Extract the [X, Y] coordinate from the center of the cell holding the provided text.  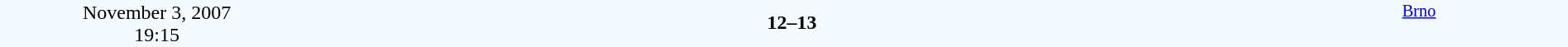
November 3, 200719:15 [157, 23]
12–13 [791, 22]
Brno [1419, 23]
